Find where the given text appears and provide that cell's center as [x, y] coordinate. 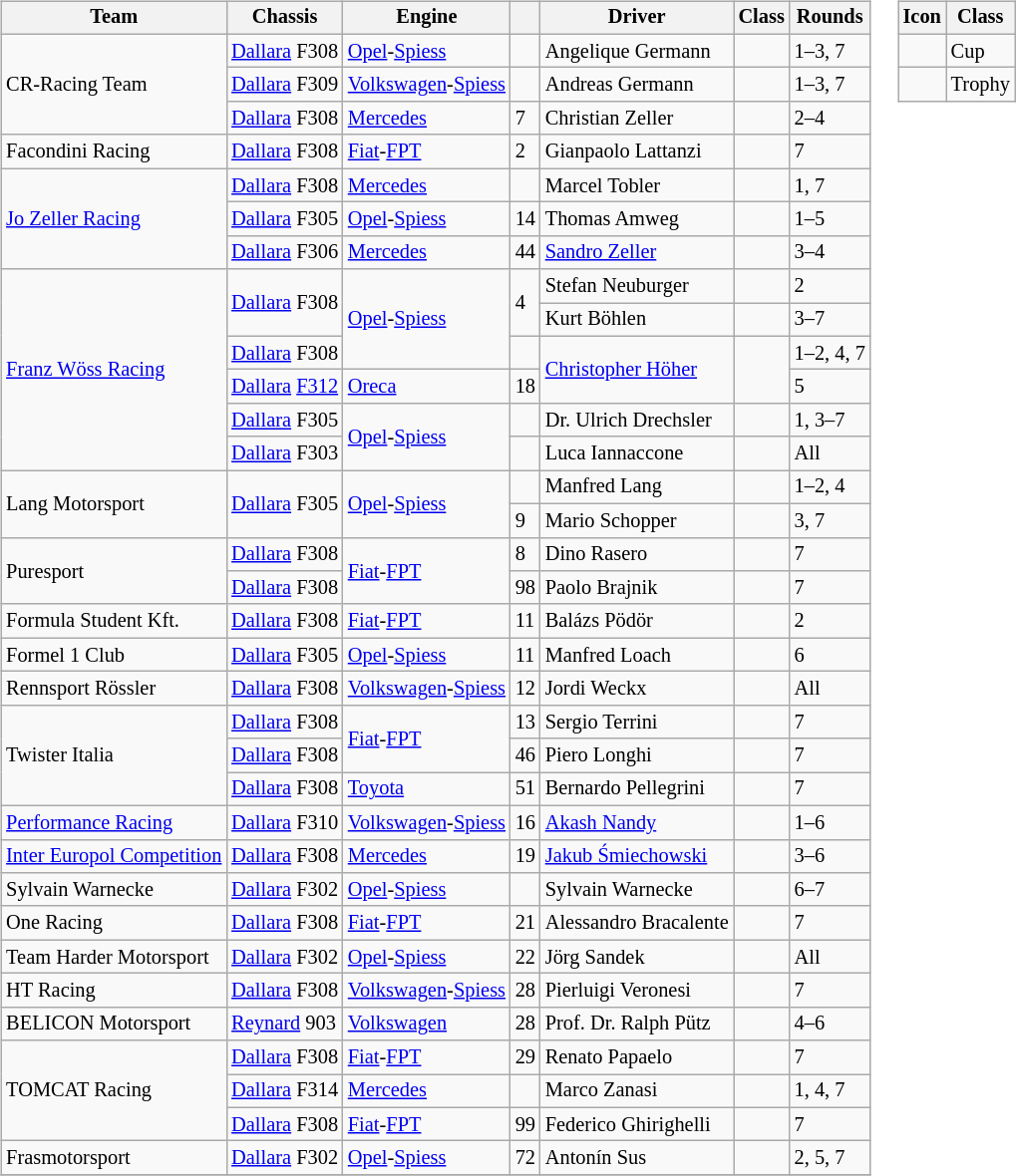
1–2, 4, 7 [830, 353]
Manfred Lang [637, 487]
3–6 [830, 856]
19 [525, 856]
Jakub Śmiechowski [637, 856]
3–4 [830, 252]
Formel 1 Club [114, 655]
Stefan Neuburger [637, 286]
BELICON Motorsport [114, 1024]
72 [525, 1158]
51 [525, 789]
Bernardo Pellegrini [637, 789]
Antonín Sus [637, 1158]
1–2, 4 [830, 487]
Reynard 903 [285, 1024]
4 [525, 303]
12 [525, 689]
Performance Racing [114, 822]
Icon [922, 18]
Marco Zanasi [637, 1091]
Federico Ghirighelli [637, 1124]
Dallara F303 [285, 453]
22 [525, 957]
Thomas Amweg [637, 219]
Jörg Sandek [637, 957]
1, 3–7 [830, 421]
Rennsport Rössler [114, 689]
4–6 [830, 1024]
Dino Rasero [637, 554]
Lang Motorsport [114, 504]
TOMCAT Racing [114, 1090]
Frasmotorsport [114, 1158]
Piero Longhi [637, 755]
Rounds [830, 18]
2–4 [830, 119]
Inter Europol Competition [114, 856]
29 [525, 1057]
1, 4, 7 [830, 1091]
Volkswagen [427, 1024]
9 [525, 520]
Renato Papaelo [637, 1057]
Dallara F312 [285, 387]
Cup [981, 51]
Dr. Ulrich Drechsler [637, 421]
Toyota [427, 789]
Dallara F309 [285, 85]
1–6 [830, 822]
21 [525, 923]
Angelique Germann [637, 51]
5 [830, 387]
Engine [427, 18]
Prof. Dr. Ralph Pütz [637, 1024]
99 [525, 1124]
HT Racing [114, 991]
8 [525, 554]
6–7 [830, 890]
Dallara F314 [285, 1091]
1, 7 [830, 185]
Team Harder Motorsport [114, 957]
Gianpaolo Lattanzi [637, 151]
98 [525, 588]
Balázs Pödör [637, 621]
Facondini Racing [114, 151]
6 [830, 655]
Marcel Tobler [637, 185]
Formula Student Kft. [114, 621]
2, 5, 7 [830, 1158]
3–7 [830, 320]
Trophy [981, 85]
Team [114, 18]
Chassis [285, 18]
Pierluigi Veronesi [637, 991]
18 [525, 387]
Alessandro Bracalente [637, 923]
Franz Wöss Racing [114, 370]
Puresport [114, 570]
Manfred Loach [637, 655]
Akash Nandy [637, 822]
Mario Schopper [637, 520]
14 [525, 219]
Twister Italia [114, 755]
Kurt Böhlen [637, 320]
Dallara F310 [285, 822]
CR-Racing Team [114, 84]
Paolo Brajnik [637, 588]
Christopher Höher [637, 369]
Sandro Zeller [637, 252]
46 [525, 755]
Oreca [427, 387]
Luca Iannaccone [637, 453]
13 [525, 722]
Sergio Terrini [637, 722]
Andreas Germann [637, 85]
44 [525, 252]
Driver [637, 18]
Dallara F306 [285, 252]
16 [525, 822]
Jo Zeller Racing [114, 219]
One Racing [114, 923]
Christian Zeller [637, 119]
Jordi Weckx [637, 689]
3, 7 [830, 520]
1–5 [830, 219]
